Output the (X, Y) coordinate of the center of the cell containing the given text.  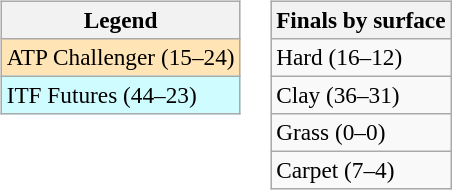
ATP Challenger (15–24) (120, 57)
Finals by surface (361, 20)
Clay (36–31) (361, 95)
Legend (120, 20)
ITF Futures (44–23) (120, 95)
Grass (0–0) (361, 133)
Hard (16–12) (361, 57)
Carpet (7–4) (361, 171)
